Scan for the cell matching the given text and deliver its (X, Y) coordinate at center. 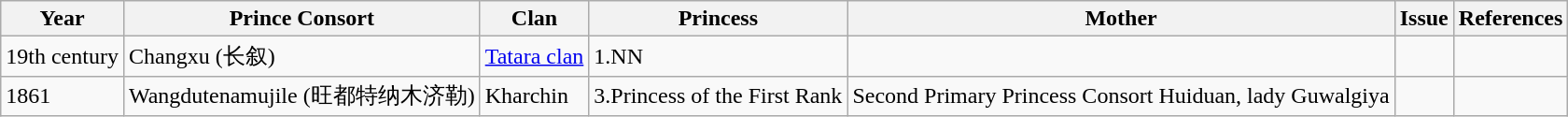
1.NN (719, 56)
Issue (1424, 19)
Kharchin (534, 95)
Princess (719, 19)
Changxu (长叙) (301, 56)
Tatara clan (534, 56)
1861 (63, 95)
Clan (534, 19)
Mother (1121, 19)
Wangdutenamujile (旺都特纳木济勒) (301, 95)
19th century (63, 56)
References (1510, 19)
Prince Consort (301, 19)
Year (63, 19)
Second Primary Princess Consort Huiduan, lady Guwalgiya (1121, 95)
3.Princess of the First Rank (719, 95)
